Capture the cell that displays the provided text and extract its [x, y] central coordinate. 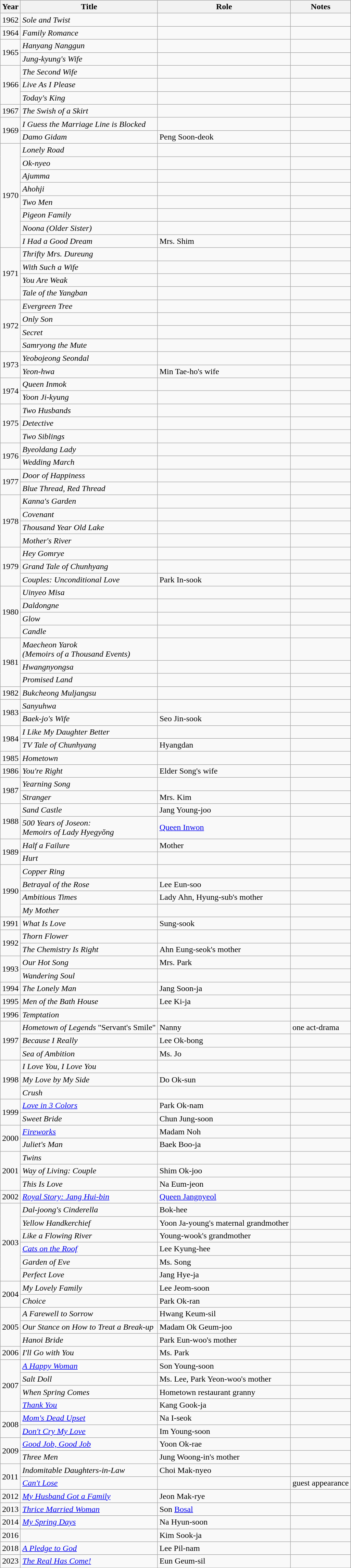
Copper Ring [89, 871]
Couples: Unconditional Love [89, 580]
1964 [10, 33]
Yoon Ji-kyung [89, 397]
1999 [10, 1112]
Covenant [89, 514]
Bok-hee [224, 1210]
Sea of Ambition [89, 1054]
Year [10, 7]
Cats on the Roof [89, 1249]
Half a Failure [89, 845]
TV Tale of Chunhyang [89, 745]
1988 [10, 821]
Three Men [89, 1457]
Hey Gomrye [89, 553]
1987 [10, 790]
1969 [10, 130]
Choi Mak-nyeo [224, 1470]
Blue Thread, Red Thread [89, 488]
Byeoldang Lady [89, 449]
1998 [10, 1080]
1978 [10, 521]
Way of Living: Couple [89, 1171]
Two Men [89, 202]
Hwang Keum-sil [224, 1314]
Detective [89, 423]
I Love You, I Love You [89, 1067]
Mom's Dead Upset [89, 1418]
Yeobojeong Seondal [89, 358]
1989 [10, 852]
Thrice Married Woman [89, 1509]
Lee Jeom-soon [224, 1288]
Good Job, Good Job [89, 1444]
Ok-nyeo [89, 163]
Garden of Eve [89, 1262]
Royal Story: Jang Hui-bin [89, 1197]
Our Hot Song [89, 962]
1972 [10, 326]
1975 [10, 423]
Sole and Twist [89, 20]
1997 [10, 1041]
Madam Noh [224, 1132]
Jang Young-joo [224, 810]
2000 [10, 1138]
Indomitable Daughters-in-Law [89, 1470]
Men of the Bath House [89, 1001]
Hanyang Nanggun [89, 46]
1967 [10, 111]
I Had a Good Dream [89, 241]
1962 [10, 20]
1994 [10, 988]
Na Eum-jeon [224, 1184]
1966 [10, 85]
2005 [10, 1327]
1979 [10, 566]
Ambitious Times [89, 897]
1983 [10, 712]
2014 [10, 1522]
Daldongne [89, 606]
Sung-sook [224, 923]
1980 [10, 612]
Baek-jo's Wife [89, 719]
Notes [321, 7]
What Is Love [89, 923]
Queen Inwon [224, 828]
Yearning Song [89, 784]
My Husband Got a Family [89, 1496]
Kanna's Garden [89, 501]
Park Ok-ran [224, 1301]
Can't Lose [89, 1483]
Mother's River [89, 540]
Hometown of Legends "Servant's Smile" [89, 1028]
Grand Tale of Chunhyang [89, 566]
2011 [10, 1477]
Mrs. Park [224, 962]
1993 [10, 969]
Na I-seok [224, 1418]
Temptation [89, 1015]
Queen Jangnyeol [224, 1197]
Im Young-soon [224, 1431]
The Second Wife [89, 72]
Ahn Eung-seok's mother [224, 949]
Sand Castle [89, 810]
Today's King [89, 98]
Betrayal of the Rose [89, 884]
Jeon Mak-rye [224, 1496]
I Like My Daughter Better [89, 732]
Mother [224, 845]
2016 [10, 1535]
Jung-kyung's Wife [89, 59]
2018 [10, 1548]
The Lonely Man [89, 988]
Promised Land [89, 680]
A Pledge to God [89, 1548]
Nanny [224, 1028]
Wedding March [89, 462]
Ms. Jo [224, 1054]
Don't Cry My Love [89, 1431]
Lee Eun-soo [224, 884]
Perfect Love [89, 1275]
Young-wook's grandmother [224, 1236]
Salt Doll [89, 1379]
2023 [10, 1561]
Damo Gidam [89, 137]
1992 [10, 943]
Do Ok-sun [224, 1080]
Yeon-hwa [89, 371]
Door of Happiness [89, 475]
1973 [10, 365]
Ms. Lee, Park Yeon-woo's mother [224, 1379]
Lee Ok-bong [224, 1041]
2006 [10, 1353]
Hwangnyongsa [89, 667]
Yoon Ok-rae [224, 1444]
1990 [10, 891]
The Real Has Come! [89, 1561]
Madam Ok Geum-joo [224, 1327]
1976 [10, 456]
Queen Inmok [89, 384]
Because I Really [89, 1041]
Tale of the Yangban [89, 293]
Samryong the Mute [89, 345]
Jung Woong-in's mother [224, 1457]
When Spring Comes [89, 1392]
Eun Geum-sil [224, 1561]
Min Tae-ho's wife [224, 371]
Hometown restaurant granny [224, 1392]
Shim Ok-joo [224, 1171]
1995 [10, 1001]
The Swish of a Skirt [89, 111]
Thousand Year Old Lake [89, 527]
1996 [10, 1015]
Sweet Bride [89, 1119]
Lady Ahn, Hyung-sub's mother [224, 897]
Dal-joong's Cinderella [89, 1210]
1986 [10, 771]
A Happy Woman [89, 1366]
Role [224, 7]
A Farewell to Sorrow [89, 1314]
2001 [10, 1171]
Ahohji [89, 189]
I Guess the Marriage Line is Blocked [89, 124]
My Spring Days [89, 1522]
Park Eun-woo's mother [224, 1340]
Yoon Ja-young's maternal grandmother [224, 1223]
Peng Soon-deok [224, 137]
2013 [10, 1509]
Like a Flowing River [89, 1236]
Thorn Flower [89, 936]
Love in 3 Colors [89, 1106]
Park In-sook [224, 580]
Baek Boo-ja [224, 1145]
Seo Jin-sook [224, 719]
Hometown [89, 758]
Ms. Park [224, 1353]
My Mother [89, 910]
1985 [10, 758]
You Are Weak [89, 280]
Mrs. Kim [224, 797]
Our Stance on How to Treat a Break-up [89, 1327]
Jang Soon-ja [224, 988]
Ms. Song [224, 1262]
This Is Love [89, 1184]
1991 [10, 923]
Kim Sook-ja [224, 1535]
Glow [89, 619]
Stranger [89, 797]
The Chemistry Is Right [89, 949]
Yellow Handkerchief [89, 1223]
Family Romance [89, 33]
1971 [10, 274]
1965 [10, 52]
With Such a Wife [89, 267]
I'll Go with You [89, 1353]
Sanyuhwa [89, 706]
Choice [89, 1301]
Crush [89, 1093]
1974 [10, 391]
Two Husbands [89, 410]
Live As I Please [89, 85]
2008 [10, 1424]
Ajumma [89, 176]
Mrs. Shim [224, 241]
Juliet's Man [89, 1145]
My Lovely Family [89, 1288]
one act-drama [321, 1028]
You're Right [89, 771]
Maecheon Yarok (Memoirs of a Thousand Events) [89, 649]
1984 [10, 738]
1977 [10, 482]
Hanoi Bride [89, 1340]
Lee Ki-ja [224, 1001]
2012 [10, 1496]
2002 [10, 1197]
Thrifty Mrs. Dureung [89, 254]
Only Son [89, 319]
2004 [10, 1294]
1970 [10, 195]
1982 [10, 693]
Hyangdan [224, 745]
1981 [10, 662]
Hurt [89, 858]
Noona (Older Sister) [89, 228]
Pigeon Family [89, 215]
Twins [89, 1158]
Two Siblings [89, 436]
Lee Kyung-hee [224, 1249]
2009 [10, 1451]
Bukcheong Muljangsu [89, 693]
Na Hyun-soon [224, 1522]
Lee Pil-nam [224, 1548]
Uinyeo Misa [89, 593]
Candle [89, 632]
Thank You [89, 1405]
Lonely Road [89, 150]
Son Young-soon [224, 1366]
guest appearance [321, 1483]
Elder Song's wife [224, 771]
My Love by My Side [89, 1080]
Jang Hye-ja [224, 1275]
Chun Jung-soon [224, 1119]
Secret [89, 332]
Kang Gook-ja [224, 1405]
Park Ok-nam [224, 1106]
Wandering Soul [89, 975]
Fireworks [89, 1132]
Title [89, 7]
500 Years of Joseon: Memoirs of Lady Hyegyŏng [89, 828]
Evergreen Tree [89, 306]
2007 [10, 1385]
2003 [10, 1242]
Son Bosal [224, 1509]
